Return [X, Y] of the center of cell containing provided text 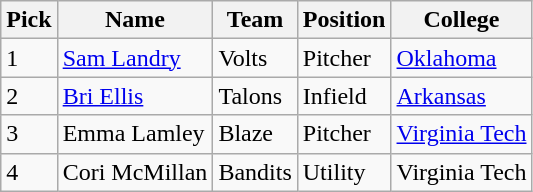
Volts [255, 58]
Bri Ellis [135, 96]
College [462, 20]
Utility [344, 172]
Blaze [255, 134]
1 [29, 58]
Cori McMillan [135, 172]
2 [29, 96]
Sam Landry [135, 58]
Position [344, 20]
4 [29, 172]
Team [255, 20]
Emma Lamley [135, 134]
Bandits [255, 172]
Infield [344, 96]
Name [135, 20]
Arkansas [462, 96]
Pick [29, 20]
Oklahoma [462, 58]
Talons [255, 96]
3 [29, 134]
